From the cell containing the given text, extract its center point as (X, Y) coordinate. 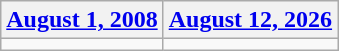
August 1, 2008 (82, 20)
August 12, 2026 (250, 20)
